Pinpoint the cell where the given text exists, returning its [x, y] midpoint coordinate. 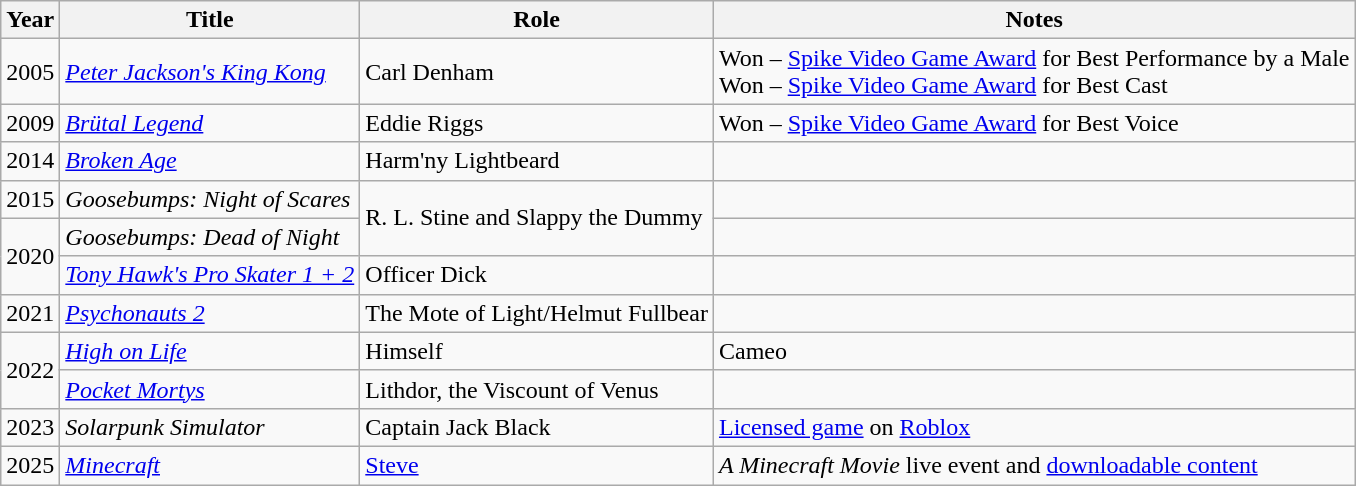
Pocket Mortys [210, 389]
The Mote of Light/Helmut Fullbear [537, 313]
Year [30, 20]
Title [210, 20]
Officer Dick [537, 275]
Goosebumps: Dead of Night [210, 237]
Brütal Legend [210, 123]
Himself [537, 351]
Cameo [1034, 351]
Steve [537, 465]
Psychonauts 2 [210, 313]
Role [537, 20]
A Minecraft Movie live event and downloadable content [1034, 465]
Won – Spike Video Game Award for Best Voice [1034, 123]
2005 [30, 72]
Notes [1034, 20]
Carl Denham [537, 72]
Eddie Riggs [537, 123]
Solarpunk Simulator [210, 427]
2015 [30, 199]
2025 [30, 465]
R. L. Stine and Slappy the Dummy [537, 218]
High on Life [210, 351]
Lithdor, the Viscount of Venus [537, 389]
Captain Jack Black [537, 427]
2022 [30, 370]
Peter Jackson's King Kong [210, 72]
Licensed game on Roblox [1034, 427]
2009 [30, 123]
Minecraft [210, 465]
Won – Spike Video Game Award for Best Performance by a Male Won – Spike Video Game Award for Best Cast [1034, 72]
Goosebumps: Night of Scares [210, 199]
2020 [30, 256]
Harm'ny Lightbeard [537, 161]
2021 [30, 313]
2014 [30, 161]
Tony Hawk's Pro Skater 1 + 2 [210, 275]
Broken Age [210, 161]
2023 [30, 427]
